Search for the cell housing the specified text and yield its (x, y) center coordinate. 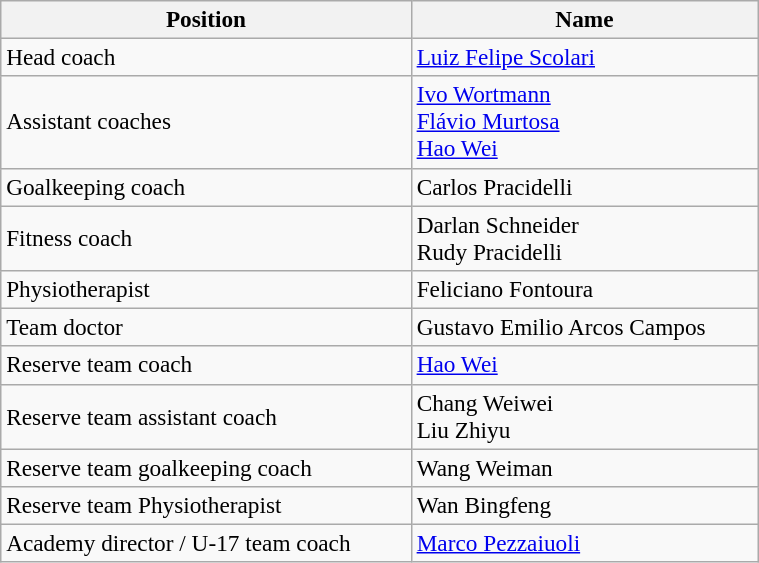
Carlos Pracidelli (584, 187)
Assistant coaches (206, 122)
Head coach (206, 57)
Team doctor (206, 327)
Chang Weiwei Liu Zhiyu (584, 416)
Goalkeeping coach (206, 187)
Luiz Felipe Scolari (584, 57)
Wan Bingfeng (584, 505)
Reserve team Physiotherapist (206, 505)
Darlan Schneider Rudy Pracidelli (584, 238)
Wang Weiman (584, 467)
Fitness coach (206, 238)
Hao Wei (584, 365)
Position (206, 19)
Reserve team goalkeeping coach (206, 467)
Reserve team assistant coach (206, 416)
Feliciano Fontoura (584, 289)
Name (584, 19)
Gustavo Emilio Arcos Campos (584, 327)
Marco Pezzaiuoli (584, 543)
Reserve team coach (206, 365)
Ivo Wortmann Flávio Murtosa Hao Wei (584, 122)
Physiotherapist (206, 289)
Academy director / U-17 team coach (206, 543)
